Capture the cell that displays the provided text and extract its [X, Y] central coordinate. 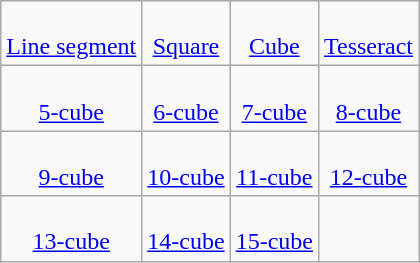
8-cube [368, 98]
10-cube [186, 164]
Line segment [72, 34]
6-cube [186, 98]
11-cube [274, 164]
9-cube [72, 164]
7-cube [274, 98]
5-cube [72, 98]
Tesseract [368, 34]
14-cube [186, 228]
12-cube [368, 164]
Square [186, 34]
15-cube [274, 228]
13-cube [72, 228]
Cube [274, 34]
